Return [x, y] of the center of cell containing provided text 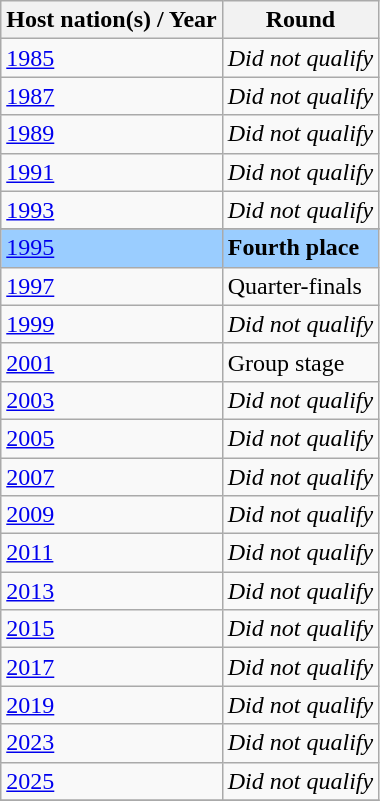
1985 [112, 58]
1997 [112, 286]
1991 [112, 172]
2011 [112, 553]
2013 [112, 591]
2015 [112, 629]
Group stage [300, 362]
2009 [112, 515]
Host nation(s) / Year [112, 20]
2005 [112, 438]
1989 [112, 134]
2007 [112, 477]
2019 [112, 705]
Quarter-finals [300, 286]
Round [300, 20]
Fourth place [300, 248]
2025 [112, 781]
1995 [112, 248]
2023 [112, 743]
2001 [112, 362]
2017 [112, 667]
2003 [112, 400]
1987 [112, 96]
1993 [112, 210]
1999 [112, 324]
